Return the (x, y) coordinate for the center point of the cell that contains the specified text.  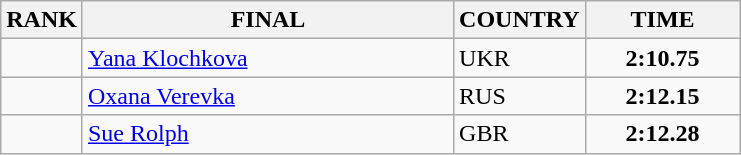
RUS (520, 96)
GBR (520, 134)
2:12.15 (662, 96)
Oxana Verevka (268, 96)
FINAL (268, 20)
COUNTRY (520, 20)
2:12.28 (662, 134)
Yana Klochkova (268, 58)
TIME (662, 20)
2:10.75 (662, 58)
RANK (42, 20)
UKR (520, 58)
Sue Rolph (268, 134)
